Extract the (x, y) coordinate from the center of the cell holding the provided text.  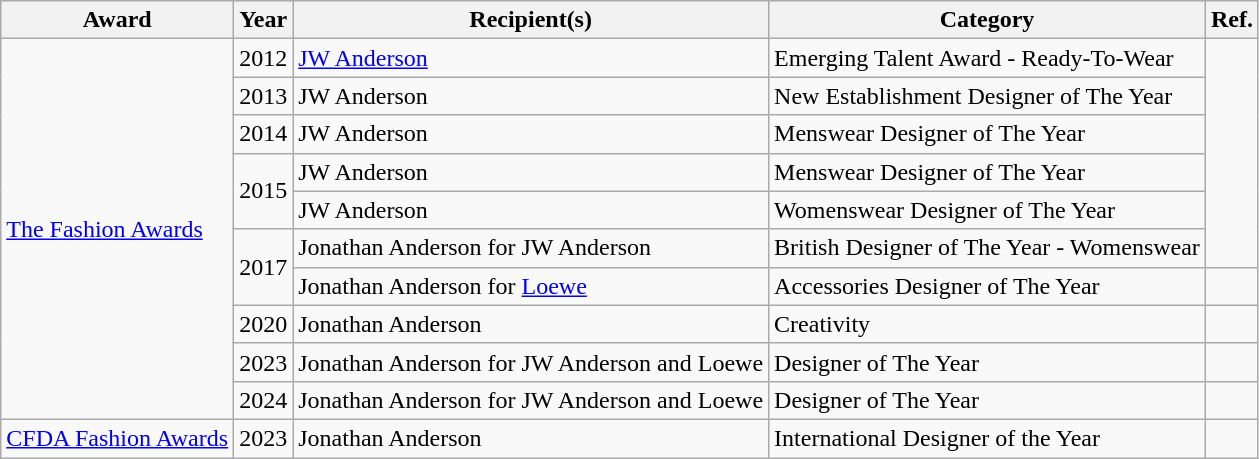
Award (118, 20)
Year (264, 20)
Emerging Talent Award - Ready-To-Wear (988, 58)
2020 (264, 324)
2015 (264, 191)
2024 (264, 400)
CFDA Fashion Awards (118, 438)
Jonathan Anderson for JW Anderson (531, 248)
Creativity (988, 324)
Jonathan Anderson for Loewe (531, 286)
Womenswear Designer of The Year (988, 210)
Category (988, 20)
British Designer of The Year - Womenswear (988, 248)
2012 (264, 58)
New Establishment Designer of The Year (988, 96)
Ref. (1232, 20)
International Designer of the Year (988, 438)
2017 (264, 267)
2013 (264, 96)
2014 (264, 134)
Recipient(s) (531, 20)
The Fashion Awards (118, 230)
Accessories Designer of The Year (988, 286)
